Provide the [x, y] coordinate of the cell's center where the given text is located.  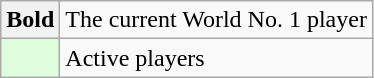
Active players [216, 58]
Bold [30, 20]
The current World No. 1 player [216, 20]
